Capture the cell that displays the provided text and extract its (x, y) central coordinate. 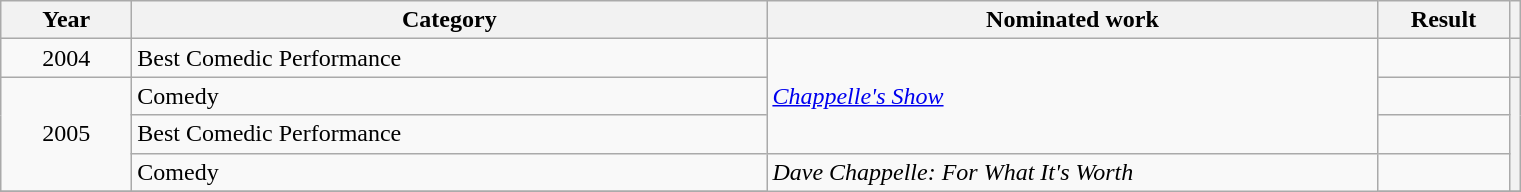
2005 (66, 134)
Nominated work (1072, 20)
Year (66, 20)
Result (1444, 20)
Dave Chappelle: For What It's Worth (1072, 172)
Category (450, 20)
Chappelle's Show (1072, 96)
2004 (66, 58)
